Output the (X, Y) coordinate of the center of the cell containing the given text.  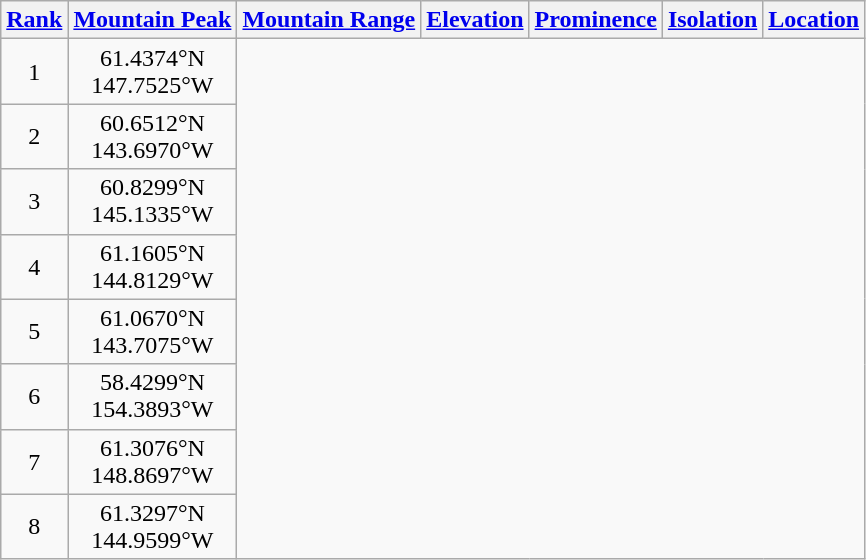
1 (34, 72)
4 (34, 266)
61.3297°N144.9599°W (152, 526)
Elevation (475, 20)
58.4299°N154.3893°W (152, 396)
7 (34, 462)
60.8299°N145.1335°W (152, 202)
3 (34, 202)
2 (34, 136)
61.1605°N144.8129°W (152, 266)
Isolation (712, 20)
8 (34, 526)
Mountain Peak (152, 20)
61.3076°N148.8697°W (152, 462)
Mountain Range (329, 20)
Rank (34, 20)
60.6512°N143.6970°W (152, 136)
Prominence (596, 20)
Location (814, 20)
5 (34, 332)
61.4374°N147.7525°W (152, 72)
6 (34, 396)
61.0670°N143.7075°W (152, 332)
